Return the [x, y] coordinate for the center point of the cell that contains the specified text.  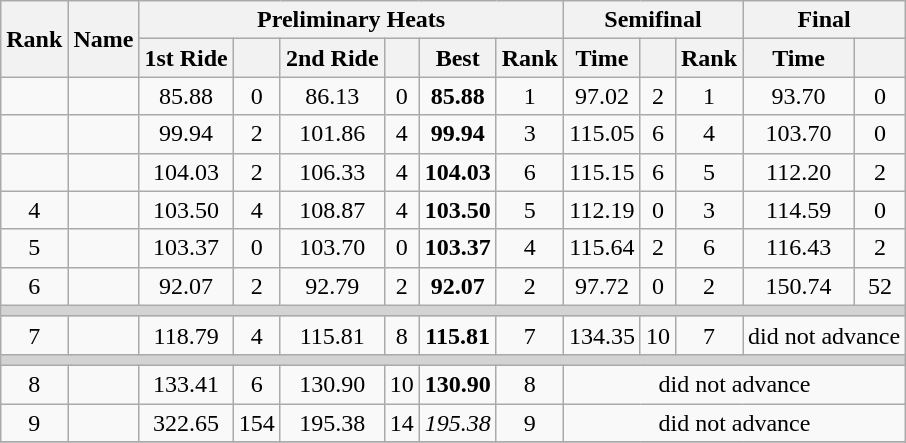
108.87 [332, 210]
92.79 [332, 286]
Final [824, 20]
116.43 [799, 248]
1st Ride [186, 58]
97.72 [602, 286]
115.05 [602, 134]
86.13 [332, 96]
106.33 [332, 172]
2nd Ride [332, 58]
Best [458, 58]
Preliminary Heats [351, 20]
150.74 [799, 286]
97.02 [602, 96]
Name [104, 39]
93.70 [799, 96]
Semifinal [652, 20]
115.64 [602, 248]
154 [256, 423]
118.79 [186, 335]
112.20 [799, 172]
322.65 [186, 423]
133.41 [186, 384]
101.86 [332, 134]
134.35 [602, 335]
115.15 [602, 172]
114.59 [799, 210]
112.19 [602, 210]
14 [402, 423]
52 [880, 286]
